Extract the (X, Y) coordinate from the center of the cell holding the provided text.  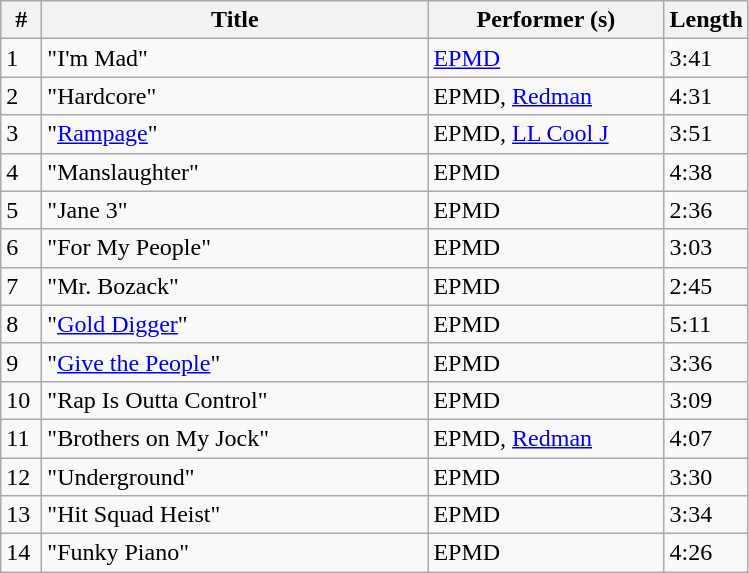
"Jane 3" (235, 210)
"Manslaughter" (235, 172)
3:36 (706, 362)
"For My People" (235, 248)
14 (22, 553)
2:36 (706, 210)
3:41 (706, 58)
4:31 (706, 96)
4:26 (706, 553)
2:45 (706, 286)
9 (22, 362)
1 (22, 58)
# (22, 20)
3:34 (706, 515)
"Brothers on My Jock" (235, 438)
"Funky Piano" (235, 553)
3 (22, 134)
3:30 (706, 477)
13 (22, 515)
11 (22, 438)
"Hit Squad Heist" (235, 515)
6 (22, 248)
8 (22, 324)
5 (22, 210)
4:07 (706, 438)
3:03 (706, 248)
Length (706, 20)
3:09 (706, 400)
"Mr. Bozack" (235, 286)
3:51 (706, 134)
"Gold Digger" (235, 324)
7 (22, 286)
"Hardcore" (235, 96)
EPMD, LL Cool J (546, 134)
10 (22, 400)
"I'm Mad" (235, 58)
2 (22, 96)
12 (22, 477)
"Rap Is Outta Control" (235, 400)
"Give the People" (235, 362)
Performer (s) (546, 20)
Title (235, 20)
"Rampage" (235, 134)
"Underground" (235, 477)
4 (22, 172)
5:11 (706, 324)
4:38 (706, 172)
